Find where the given text appears and provide that cell's center as (X, Y) coordinate. 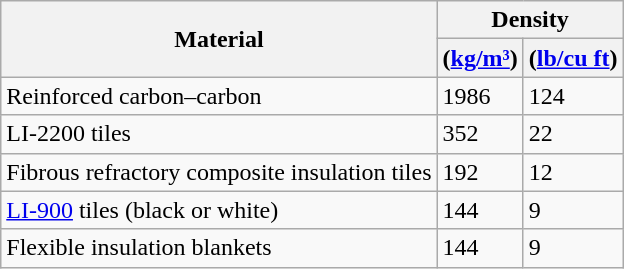
Flexible insulation blankets (219, 248)
Density (530, 20)
352 (480, 134)
(kg/m³) (480, 58)
Material (219, 39)
Fibrous refractory composite insulation tiles (219, 172)
LI-2200 tiles (219, 134)
1986 (480, 96)
22 (573, 134)
12 (573, 172)
192 (480, 172)
124 (573, 96)
Reinforced carbon–carbon (219, 96)
LI-900 tiles (black or white) (219, 210)
(lb/cu ft) (573, 58)
